Locate the cell with the specified text and output its [X, Y] center coordinate. 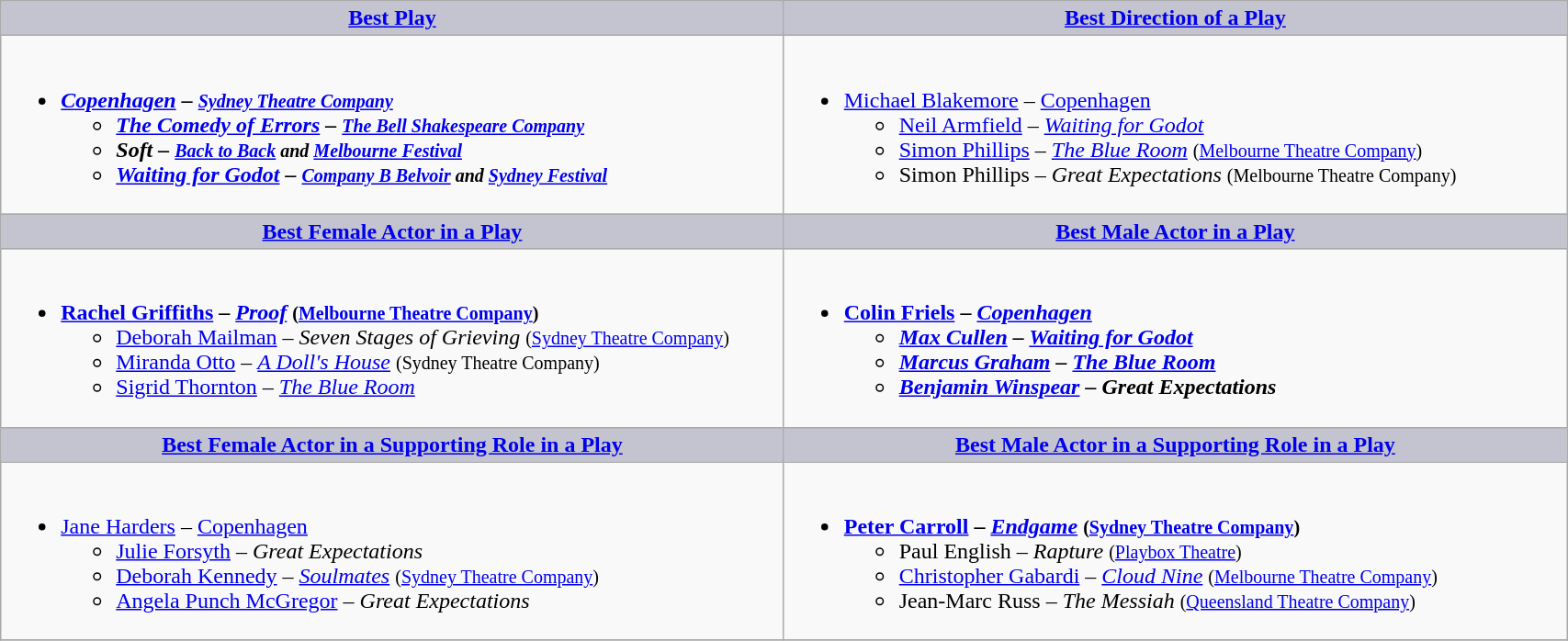
Colin Friels – CopenhagenMax Cullen – Waiting for GodotMarcus Graham – The Blue RoomBenjamin Winspear – Great Expectations [1175, 338]
Best Play [392, 18]
Best Male Actor in a Play [1175, 231]
Best Direction of a Play [1175, 18]
Best Female Actor in a Play [392, 231]
Best Female Actor in a Supporting Role in a Play [392, 444]
Best Male Actor in a Supporting Role in a Play [1175, 444]
